From the cell containing the given text, extract its center point as [X, Y] coordinate. 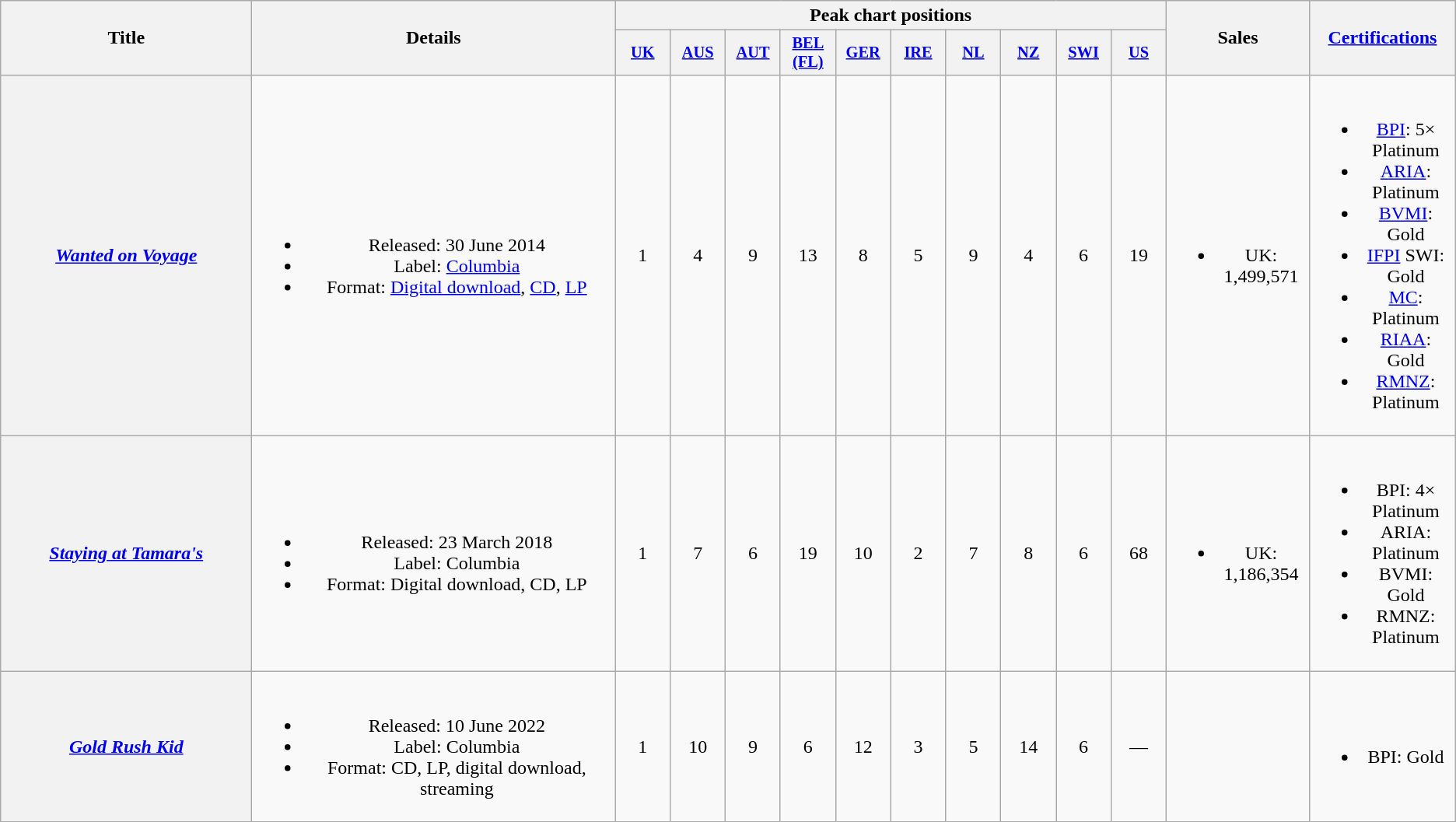
SWI [1084, 53]
Peak chart positions [891, 16]
Released: 23 March 2018Label: ColumbiaFormat: Digital download, CD, LP [434, 554]
BPI: 5× PlatinumARIA: PlatinumBVMI: GoldIFPI SWI: GoldMC: PlatinumRIAA: GoldRMNZ: Platinum [1383, 255]
12 [863, 747]
NZ [1028, 53]
Released: 10 June 2022Label: ColumbiaFormat: CD, LP, digital download, streaming [434, 747]
13 [807, 255]
Title [126, 38]
3 [918, 747]
GER [863, 53]
Wanted on Voyage [126, 255]
AUS [698, 53]
UK: 1,186,354 [1237, 554]
Released: 30 June 2014Label: ColumbiaFormat: Digital download, CD, LP [434, 255]
Sales [1237, 38]
IRE [918, 53]
Details [434, 38]
UK [642, 53]
68 [1139, 554]
14 [1028, 747]
— [1139, 747]
US [1139, 53]
BPI: Gold [1383, 747]
AUT [753, 53]
Staying at Tamara's [126, 554]
BEL(FL) [807, 53]
Certifications [1383, 38]
BPI: 4× PlatinumARIA: PlatinumBVMI: GoldRMNZ: Platinum [1383, 554]
UK: 1,499,571 [1237, 255]
2 [918, 554]
Gold Rush Kid [126, 747]
NL [974, 53]
